For the text-containing cell, return its midpoint in [x, y] coordinate format. 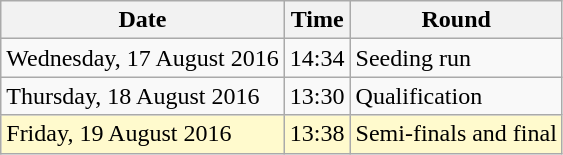
Semi-finals and final [456, 134]
Thursday, 18 August 2016 [143, 96]
Time [317, 20]
13:30 [317, 96]
Seeding run [456, 58]
Qualification [456, 96]
Friday, 19 August 2016 [143, 134]
Round [456, 20]
Date [143, 20]
14:34 [317, 58]
13:38 [317, 134]
Wednesday, 17 August 2016 [143, 58]
